Capture the cell that displays the provided text and extract its (X, Y) central coordinate. 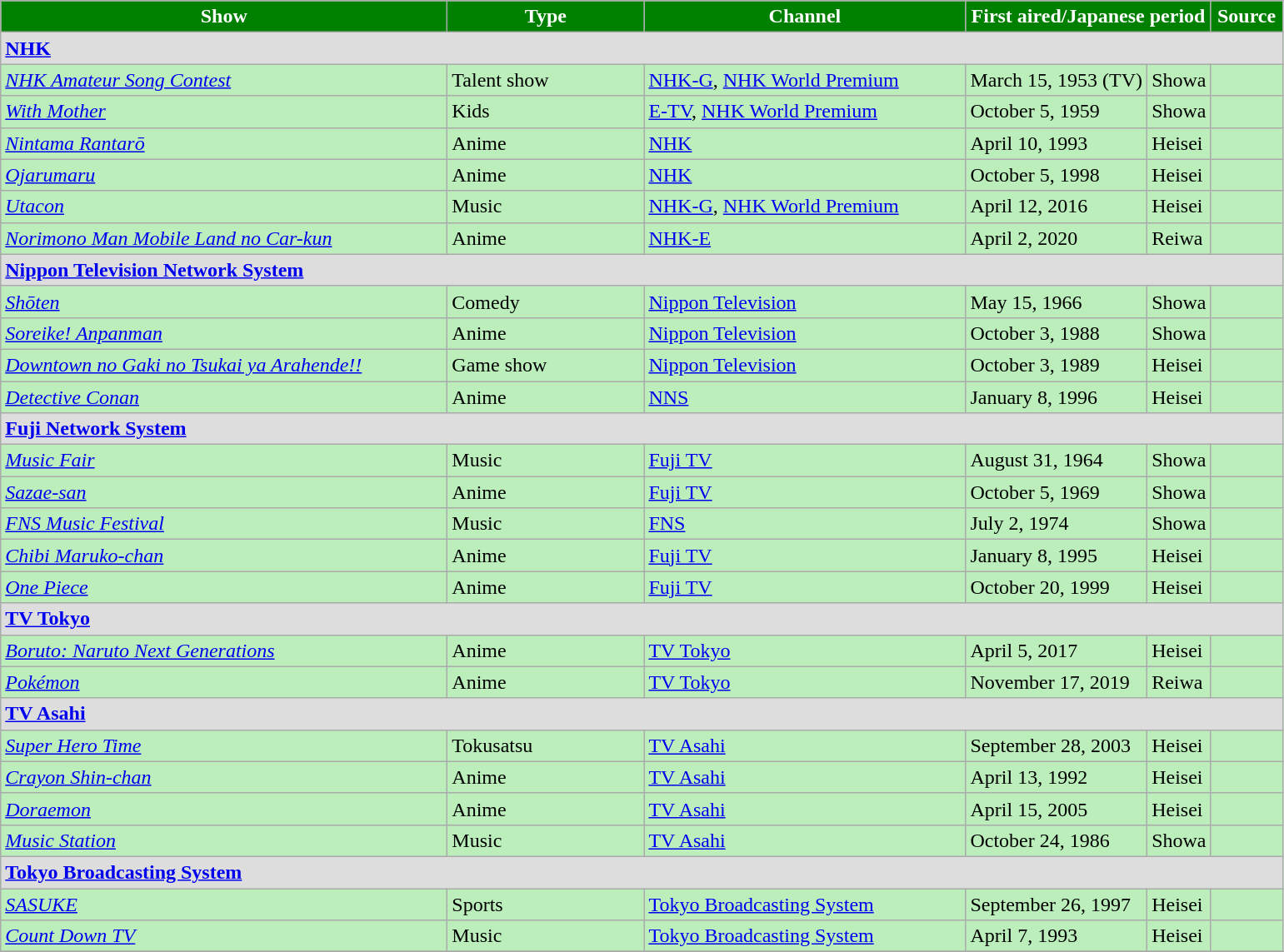
E-TV, NHK World Premium (805, 112)
Music Fair (224, 461)
Count Down TV (224, 936)
Source (1247, 17)
Tokusatsu (546, 745)
October 3, 1988 (1057, 333)
July 2, 1974 (1057, 524)
January 8, 1996 (1057, 397)
One Piece (224, 587)
Downtown no Gaki no Tsukai ya Arahende!! (224, 365)
Show (224, 17)
Chibi Maruko-chan (224, 556)
Type (546, 17)
Shōten (224, 302)
Game show (546, 365)
November 17, 2019 (1057, 682)
October 3, 1989 (1057, 365)
Comedy (546, 302)
April 7, 1993 (1057, 936)
Detective Conan (224, 397)
March 15, 1953 (TV) (1057, 80)
SASUKE (224, 904)
August 31, 1964 (1057, 461)
September 28, 2003 (1057, 745)
April 10, 1993 (1057, 143)
Norimono Man Mobile Land no Car-kun (224, 238)
Sazae-san (224, 492)
NNS (805, 397)
Ojarumaru (224, 175)
Talent show (546, 80)
Channel (805, 17)
April 12, 2016 (1057, 207)
Sports (546, 904)
NHK-E (805, 238)
Soreike! Anpanman (224, 333)
Fuji Network System (642, 429)
October 5, 1969 (1057, 492)
April 15, 2005 (1057, 809)
Utacon (224, 207)
With Mother (224, 112)
April 2, 2020 (1057, 238)
FNS (805, 524)
FNS Music Festival (224, 524)
January 8, 1995 (1057, 556)
Super Hero Time (224, 745)
April 13, 1992 (1057, 777)
October 5, 1998 (1057, 175)
September 26, 1997 (1057, 904)
Nintama Rantarō (224, 143)
May 15, 1966 (1057, 302)
Pokémon (224, 682)
April 5, 2017 (1057, 650)
First aired/Japanese period (1088, 17)
Crayon Shin-chan (224, 777)
October 20, 1999 (1057, 587)
Music Station (224, 840)
October 5, 1959 (1057, 112)
Nippon Television Network System (642, 270)
Boruto: Naruto Next Generations (224, 650)
Doraemon (224, 809)
Kids (546, 112)
NHK Amateur Song Contest (224, 80)
October 24, 1986 (1057, 840)
